Pinpoint the cell where the given text exists, returning its (x, y) midpoint coordinate. 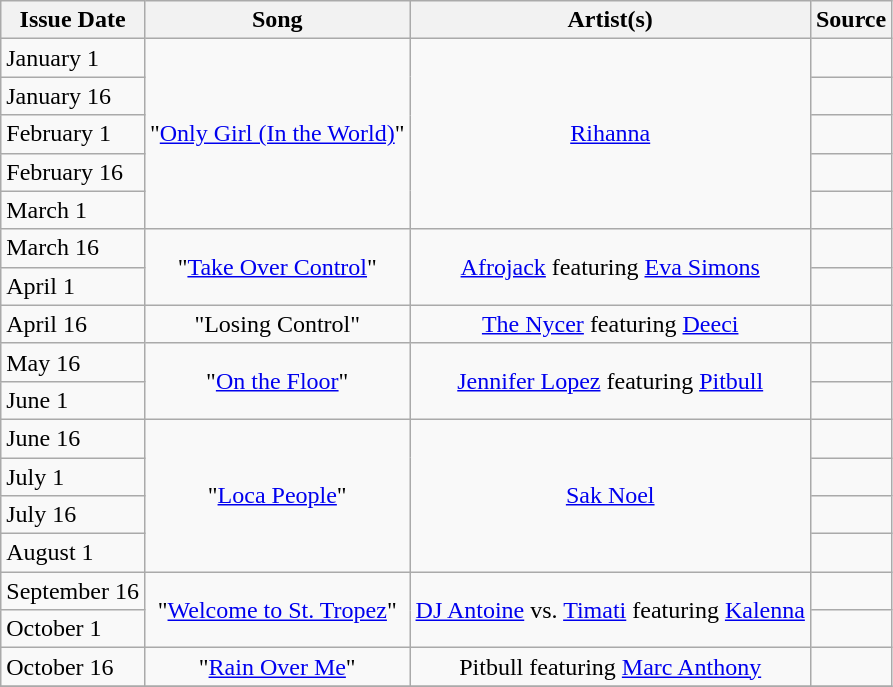
"Only Girl (In the World)" (277, 134)
July 16 (73, 515)
February 16 (73, 172)
"Loca People" (277, 495)
"Take Over Control" (277, 267)
April 1 (73, 286)
October 1 (73, 629)
Rihanna (610, 134)
September 16 (73, 591)
April 16 (73, 324)
The Nycer featuring Deeci (610, 324)
January 1 (73, 58)
July 1 (73, 477)
March 16 (73, 248)
June 16 (73, 438)
"Rain Over Me" (277, 667)
Pitbull featuring Marc Anthony (610, 667)
"Welcome to St. Tropez" (277, 610)
August 1 (73, 553)
Sak Noel (610, 495)
January 16 (73, 96)
Afrojack featuring Eva Simons (610, 267)
June 1 (73, 400)
Artist(s) (610, 20)
"On the Floor" (277, 381)
Source (850, 20)
March 1 (73, 210)
Issue Date (73, 20)
DJ Antoine vs. Timati featuring Kalenna (610, 610)
Song (277, 20)
October 16 (73, 667)
"Losing Control" (277, 324)
February 1 (73, 134)
Jennifer Lopez featuring Pitbull (610, 381)
May 16 (73, 362)
